Identify which cell holds the provided text, then report its (x, y) central coordinate. 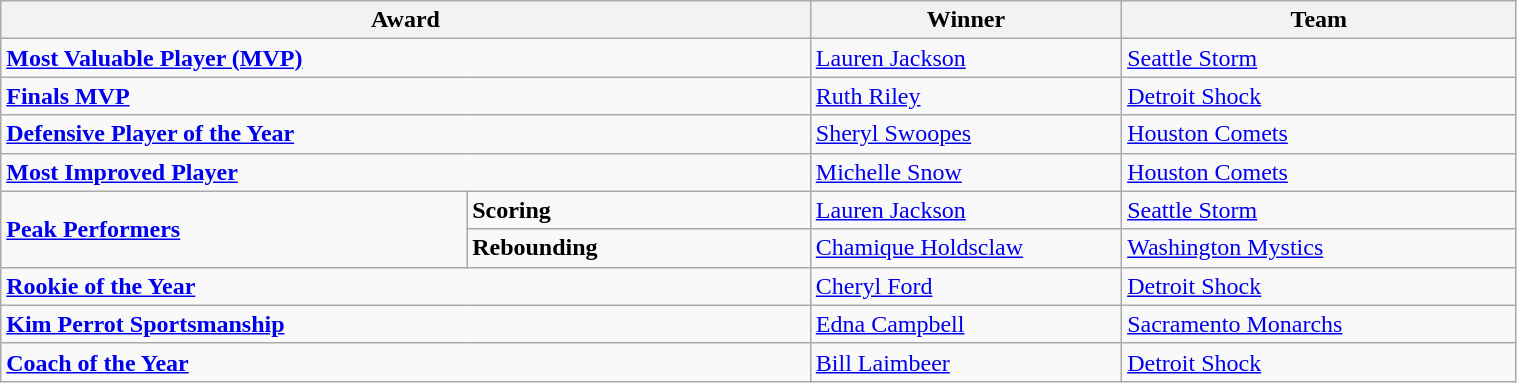
Michelle Snow (966, 172)
Chamique Holdsclaw (966, 248)
Winner (966, 20)
Award (406, 20)
Bill Laimbeer (966, 362)
Sacramento Monarchs (1319, 324)
Most Valuable Player (MVP) (406, 58)
Washington Mystics (1319, 248)
Kim Perrot Sportsmanship (406, 324)
Ruth Riley (966, 96)
Rebounding (639, 248)
Team (1319, 20)
Defensive Player of the Year (406, 134)
Scoring (639, 210)
Rookie of the Year (406, 286)
Peak Performers (234, 229)
Coach of the Year (406, 362)
Edna Campbell (966, 324)
Finals MVP (406, 96)
Cheryl Ford (966, 286)
Sheryl Swoopes (966, 134)
Most Improved Player (406, 172)
